Pinpoint the cell where the given text exists, returning its [x, y] midpoint coordinate. 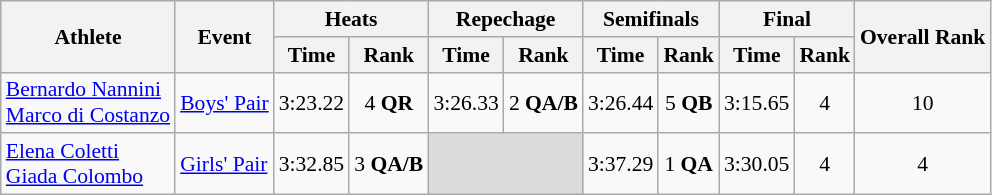
3 QA/B [388, 164]
Semifinals [651, 19]
Bernardo NanniniMarco di Costanzo [88, 102]
3:23.22 [312, 102]
Repechage [506, 19]
Final [787, 19]
Athlete [88, 36]
Event [224, 36]
3:32.85 [312, 164]
Girls' Pair [224, 164]
Heats [352, 19]
4 QR [388, 102]
Overall Rank [922, 36]
3:37.29 [620, 164]
3:30.05 [756, 164]
Elena ColettiGiada Colombo [88, 164]
Boys' Pair [224, 102]
5 QB [688, 102]
2 QA/B [544, 102]
3:26.33 [466, 102]
3:26.44 [620, 102]
1 QA [688, 164]
3:15.65 [756, 102]
10 [922, 102]
